Find where the given text appears and provide that cell's center as (x, y) coordinate. 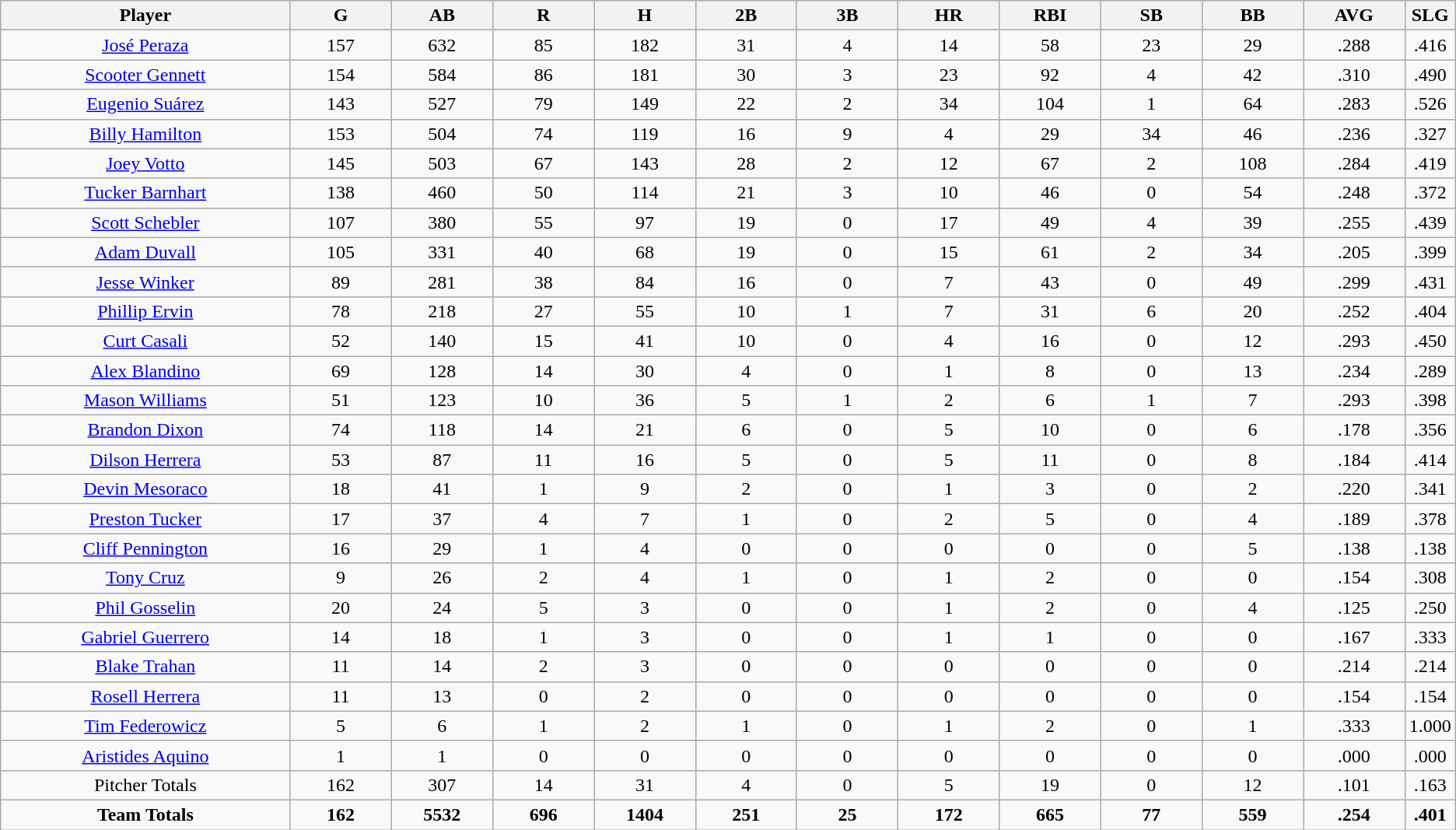
24 (442, 608)
61 (1050, 252)
Adam Duvall (145, 252)
Scooter Gennett (145, 75)
.398 (1430, 401)
1.000 (1430, 726)
Cliff Pennington (145, 548)
Tucker Barnhart (145, 193)
149 (645, 104)
138 (341, 193)
.490 (1430, 75)
380 (442, 222)
527 (442, 104)
.248 (1354, 193)
.439 (1430, 222)
HR (949, 16)
52 (341, 341)
42 (1252, 75)
37 (442, 519)
92 (1050, 75)
.252 (1354, 311)
79 (544, 104)
172 (949, 814)
69 (341, 371)
87 (442, 460)
123 (442, 401)
182 (645, 45)
.414 (1430, 460)
Aristides Aquino (145, 755)
.283 (1354, 104)
.288 (1354, 45)
.189 (1354, 519)
27 (544, 311)
Eugenio Suárez (145, 104)
Phillip Ervin (145, 311)
119 (645, 134)
2B (746, 16)
36 (645, 401)
43 (1050, 282)
.431 (1430, 282)
Gabriel Guerrero (145, 637)
58 (1050, 45)
218 (442, 311)
Dilson Herrera (145, 460)
665 (1050, 814)
.327 (1430, 134)
78 (341, 311)
105 (341, 252)
28 (746, 163)
.236 (1354, 134)
H (645, 16)
108 (1252, 163)
.255 (1354, 222)
R (544, 16)
.419 (1430, 163)
.401 (1430, 814)
1404 (645, 814)
.220 (1354, 489)
77 (1151, 814)
559 (1252, 814)
Alex Blandino (145, 371)
.450 (1430, 341)
Billy Hamilton (145, 134)
331 (442, 252)
503 (442, 163)
.416 (1430, 45)
.308 (1430, 578)
.310 (1354, 75)
Tim Federowicz (145, 726)
584 (442, 75)
Phil Gosselin (145, 608)
.341 (1430, 489)
154 (341, 75)
Devin Mesoraco (145, 489)
251 (746, 814)
5532 (442, 814)
39 (1252, 222)
.163 (1430, 785)
.167 (1354, 637)
.399 (1430, 252)
.404 (1430, 311)
.178 (1354, 430)
.378 (1430, 519)
Scott Schebler (145, 222)
107 (341, 222)
53 (341, 460)
Jesse Winker (145, 282)
Player (145, 16)
38 (544, 282)
22 (746, 104)
G (341, 16)
Mason Williams (145, 401)
157 (341, 45)
114 (645, 193)
97 (645, 222)
145 (341, 163)
50 (544, 193)
Joey Votto (145, 163)
BB (1252, 16)
140 (442, 341)
25 (847, 814)
.526 (1430, 104)
153 (341, 134)
54 (1252, 193)
.372 (1430, 193)
84 (645, 282)
Tony Cruz (145, 578)
Curt Casali (145, 341)
AB (442, 16)
68 (645, 252)
SB (1151, 16)
Rosell Herrera (145, 696)
504 (442, 134)
.289 (1430, 371)
64 (1252, 104)
.284 (1354, 163)
118 (442, 430)
Pitcher Totals (145, 785)
SLG (1430, 16)
.234 (1354, 371)
AVG (1354, 16)
128 (442, 371)
.205 (1354, 252)
51 (341, 401)
281 (442, 282)
181 (645, 75)
Brandon Dixon (145, 430)
.254 (1354, 814)
86 (544, 75)
3B (847, 16)
.250 (1430, 608)
Blake Trahan (145, 667)
26 (442, 578)
307 (442, 785)
.101 (1354, 785)
.125 (1354, 608)
632 (442, 45)
460 (442, 193)
696 (544, 814)
Preston Tucker (145, 519)
Team Totals (145, 814)
40 (544, 252)
.299 (1354, 282)
104 (1050, 104)
85 (544, 45)
.184 (1354, 460)
89 (341, 282)
José Peraza (145, 45)
RBI (1050, 16)
.356 (1430, 430)
